Search for the cell housing the specified text and yield its (X, Y) center coordinate. 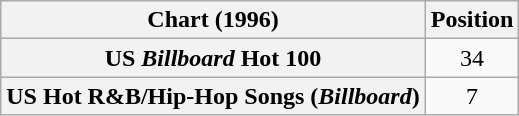
7 (472, 96)
US Billboard Hot 100 (213, 58)
US Hot R&B/Hip-Hop Songs (Billboard) (213, 96)
Position (472, 20)
Chart (1996) (213, 20)
34 (472, 58)
